Pinpoint the cell where the given text exists, returning its [x, y] midpoint coordinate. 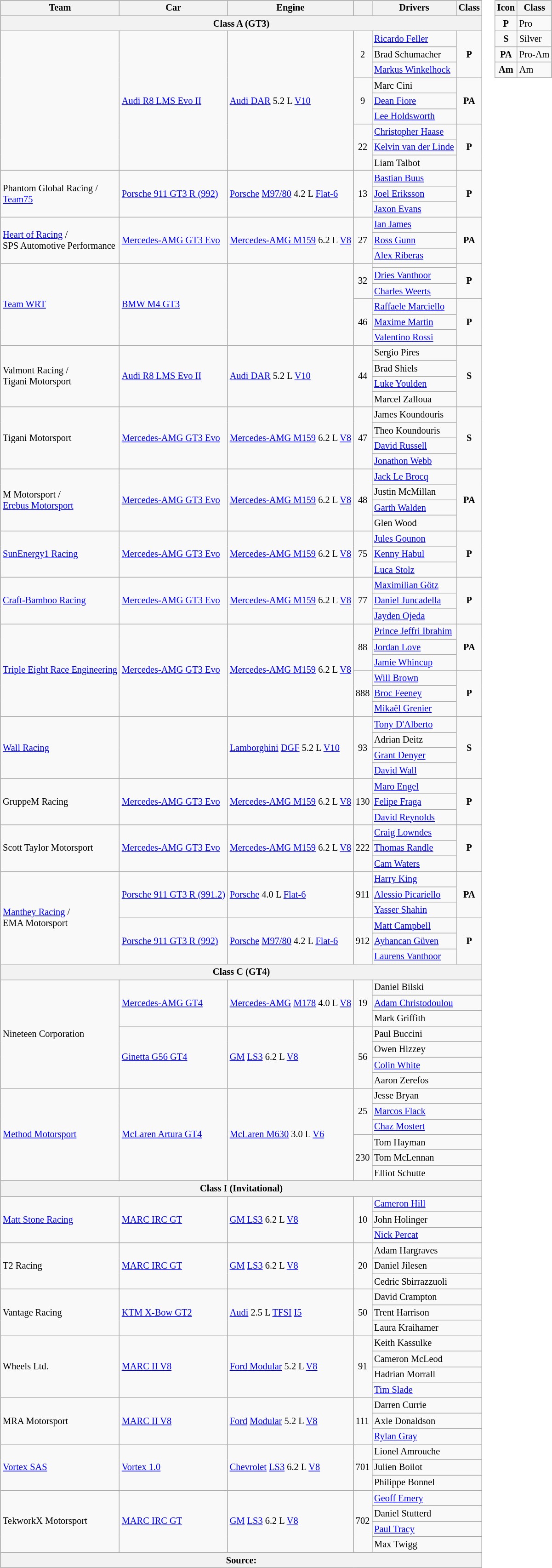
David Reynolds [414, 817]
BMW M4 GT3 [174, 304]
9 [363, 101]
19 [363, 1003]
Daniel Stutterd [427, 1514]
Ross Gunn [414, 240]
Craig Lowndes [414, 833]
47 [363, 438]
Craft-Bamboo Racing [60, 601]
Manthey Racing / EMA Motorsport [60, 918]
Vortex 1.0 [174, 1467]
Jayden Ojeda [414, 616]
Matt Campbell [414, 926]
Marcel Zalloua [414, 400]
Audi 2.5 L TFSI I5 [290, 1312]
88 [363, 647]
David Russell [414, 446]
111 [363, 1421]
Grant Denyer [414, 755]
Porsche 911 GT3 R (991.2) [174, 895]
Silver [534, 39]
222 [363, 848]
77 [363, 601]
Broc Feeney [414, 693]
Sergio Pires [414, 353]
Marc Cini [414, 86]
Pro [534, 23]
Will Brown [414, 678]
Drivers [414, 8]
Team [60, 8]
Class C (GT4) [241, 972]
Mercedes-AMG M178 4.0 L V8 [290, 1003]
McLaren M630 3.0 L V6 [290, 1134]
Icon [506, 8]
Laurens Vanthoor [414, 956]
2 [363, 54]
701 [363, 1467]
Thomas Randle [414, 848]
Tony D'Alberto [414, 724]
Kenny Habul [414, 554]
Joel Eriksson [414, 194]
MRA Motorsport [60, 1421]
SunEnergy1 Racing [60, 555]
Elliot Schutte [427, 1173]
Matt Stone Racing [60, 1219]
Scott Taylor Motorsport [60, 848]
Ayhancan Güven [414, 941]
Daniel Bilski [427, 988]
Hadrian Morrall [427, 1374]
Brad Shiels [414, 368]
Paul Tracy [427, 1529]
Ian James [414, 225]
Liam Talbot [414, 163]
McLaren Artura GT4 [174, 1134]
Jules Gounon [414, 539]
Chevrolet LS3 6.2 L V8 [290, 1467]
Lee Holdsworth [414, 116]
10 [363, 1219]
GruppeM Racing [60, 802]
Heart of Racing / SPS Automotive Performance [60, 240]
James Koundouris [414, 415]
Jack Le Brocq [414, 477]
702 [363, 1521]
Keith Kassulke [427, 1344]
Source: [241, 1560]
Charles Weerts [414, 291]
91 [363, 1367]
46 [363, 322]
Alex Riberas [414, 256]
Pro-Am [534, 55]
Bastian Buus [414, 178]
Glen Wood [414, 523]
Valmont Racing / Tigani Motorsport [60, 376]
Prince Jeffri Ibrahim [414, 632]
Mikaël Grenier [414, 709]
Maro Engel [414, 786]
Trent Harrison [427, 1312]
Brad Schumacher [414, 55]
Jordan Love [414, 647]
93 [363, 748]
22 [363, 147]
13 [363, 194]
Maxime Martin [414, 322]
Philippe Bonnel [427, 1483]
Tigani Motorsport [60, 438]
888 [363, 693]
Vortex SAS [60, 1467]
Theo Koundouris [414, 430]
Daniel Jilesen [427, 1266]
912 [363, 941]
Class I (Invitational) [241, 1189]
Darren Currie [427, 1405]
56 [363, 1058]
T2 Racing [60, 1266]
230 [363, 1158]
Lionel Amrouche [427, 1452]
Jonathon Webb [414, 461]
48 [363, 500]
Ricardo Feller [414, 39]
Luke Youlden [414, 384]
Tom Hayman [427, 1142]
M Motorsport / Erebus Motorsport [60, 500]
Axle Donaldson [427, 1421]
Nineteen Corporation [60, 1034]
Justin McMillan [414, 492]
Mark Griffith [427, 1019]
Raffaele Marciello [414, 307]
Car [174, 8]
Daniel Juncadella [414, 601]
Triple Eight Race Engineering [60, 670]
Adam Hargraves [427, 1251]
75 [363, 555]
25 [363, 1111]
Tom McLennan [427, 1158]
Yasser Shahin [414, 910]
Porsche 4.0 L Flat-6 [290, 895]
Dean Fiore [414, 101]
Laura Kraihamer [427, 1328]
Alessio Picariello [414, 895]
Wall Racing [60, 748]
David Wall [414, 771]
Adam Christodoulou [427, 1003]
Mercedes-AMG GT4 [174, 1003]
Christopher Haase [414, 132]
Phantom Global Racing / Team75 [60, 194]
Valentino Rossi [414, 338]
Cam Waters [414, 864]
David Crampton [427, 1297]
Luca Stolz [414, 570]
Colin White [427, 1065]
Harry King [414, 879]
Owen Hizzey [427, 1049]
Cameron McLeod [427, 1359]
Jaxon Evans [414, 209]
KTM X-Bow GT2 [174, 1312]
50 [363, 1312]
Cedric Sbirrazzuoli [427, 1282]
Markus Winkelhock [414, 70]
TekworkX Motorsport [60, 1521]
Kelvin van der Linde [414, 148]
44 [363, 376]
Rylan Gray [427, 1436]
Method Motorsport [60, 1134]
Paul Buccini [427, 1034]
Cameron Hill [427, 1204]
Julien Boilot [427, 1467]
Engine [290, 8]
Dries Vanthoor [414, 275]
20 [363, 1266]
Garth Walden [414, 508]
Geoff Emery [427, 1498]
Adrian Deitz [414, 740]
Vantage Racing [60, 1312]
911 [363, 895]
Aaron Zerefos [427, 1081]
Team WRT [60, 304]
Max Twigg [427, 1545]
Class A (GT3) [241, 23]
130 [363, 802]
Maximilian Götz [414, 585]
Nick Percat [427, 1235]
27 [363, 240]
Felipe Fraga [414, 802]
Marcos Flack [427, 1111]
Wheels Ltd. [60, 1367]
Tim Slade [427, 1390]
Jesse Bryan [427, 1096]
Jamie Whincup [414, 663]
Ginetta G56 GT4 [174, 1058]
32 [363, 281]
Chaz Mostert [427, 1127]
Lamborghini DGF 5.2 L V10 [290, 748]
John Holinger [427, 1219]
